Capture the cell that displays the provided text and extract its (x, y) central coordinate. 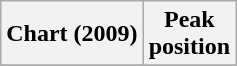
Chart (2009) (72, 34)
Peakposition (189, 34)
